Pinpoint the cell where the given text exists, returning its [x, y] midpoint coordinate. 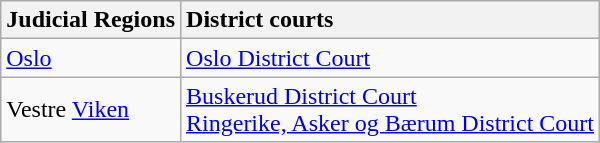
Oslo District Court [390, 58]
Vestre Viken [91, 110]
Oslo [91, 58]
Buskerud District CourtRingerike, Asker og Bærum District Court [390, 110]
District courts [390, 20]
Judicial Regions [91, 20]
